Search for the cell housing the specified text and yield its [X, Y] center coordinate. 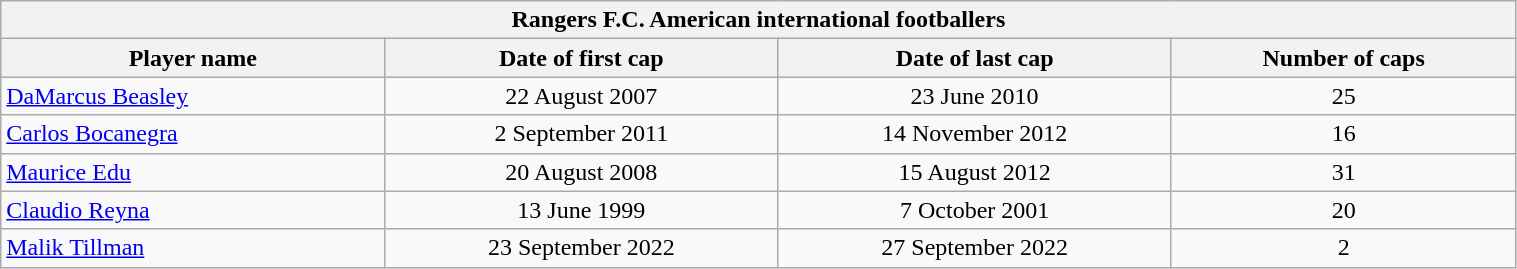
Player name [193, 58]
13 June 1999 [582, 210]
20 August 2008 [582, 172]
25 [1344, 96]
DaMarcus Beasley [193, 96]
2 September 2011 [582, 134]
Date of last cap [974, 58]
Claudio Reyna [193, 210]
Maurice Edu [193, 172]
Date of first cap [582, 58]
23 June 2010 [974, 96]
27 September 2022 [974, 248]
16 [1344, 134]
Rangers F.C. American international footballers [758, 20]
15 August 2012 [974, 172]
7 October 2001 [974, 210]
23 September 2022 [582, 248]
2 [1344, 248]
14 November 2012 [974, 134]
Malik Tillman [193, 248]
22 August 2007 [582, 96]
20 [1344, 210]
31 [1344, 172]
Number of caps [1344, 58]
Carlos Bocanegra [193, 134]
